Find where the given text appears and provide that cell's center as [x, y] coordinate. 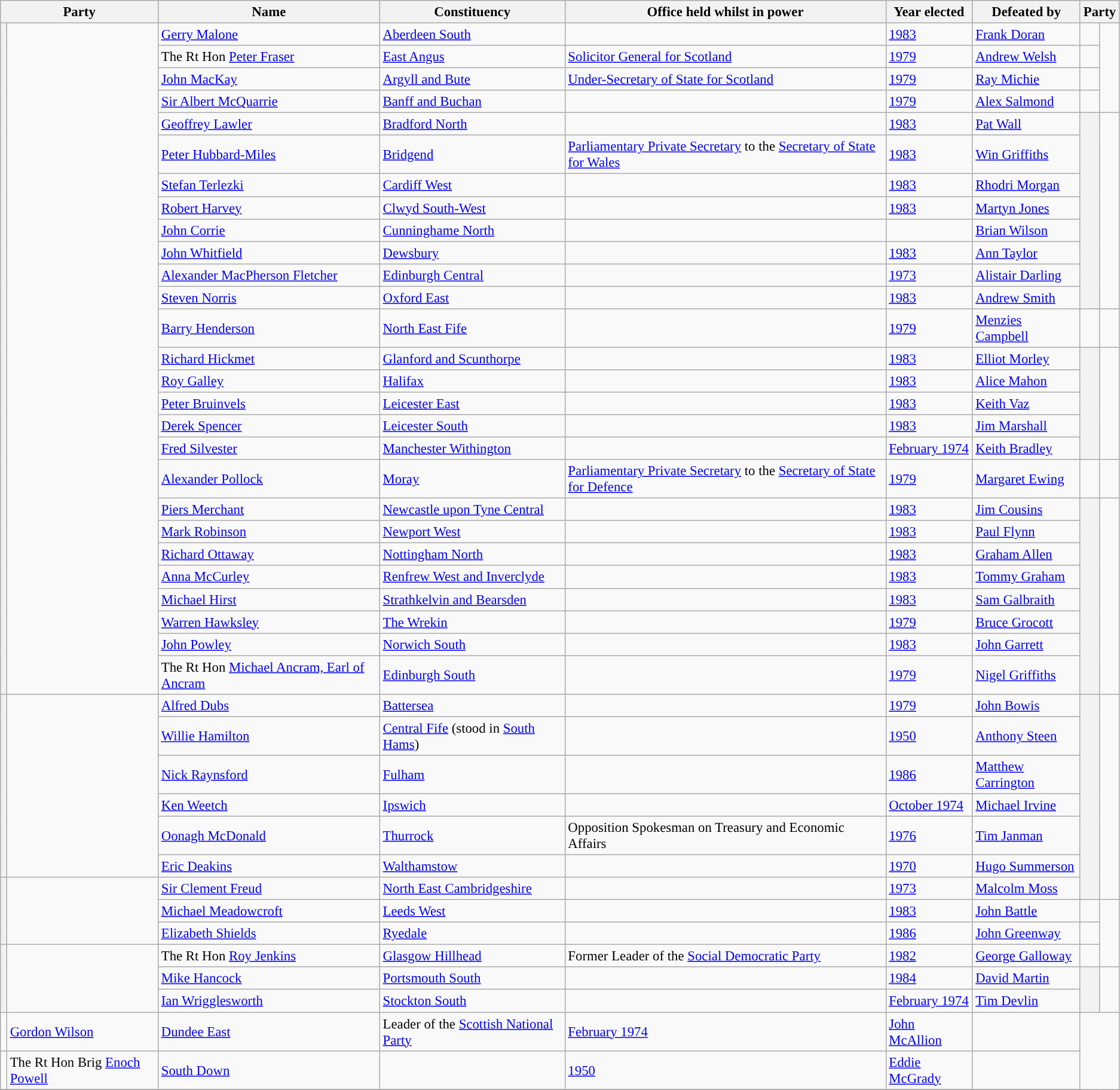
Central Fife (stood in South Hams) [472, 736]
Leader of the Scottish National Party [472, 1031]
Former Leader of the Social Democratic Party [726, 956]
East Angus [472, 57]
Keith Bradley [1026, 449]
Ian Wrigglesworth [269, 1001]
Win Griffiths [1026, 154]
Sir Clement Freud [269, 889]
Tim Devlin [1026, 1001]
Matthew Carrington [1026, 774]
Alexander MacPherson Fletcher [269, 275]
Dundee East [269, 1031]
Nick Raynsford [269, 774]
Roy Galley [269, 381]
Office held whilst in power [726, 12]
Menzies Campbell [1026, 329]
Banff and Buchan [472, 102]
The Rt Hon Peter Fraser [269, 57]
Pat Wall [1026, 124]
John Whitfield [269, 253]
Warren Hawksley [269, 622]
Ken Weetch [269, 805]
Newport West [472, 532]
Edinburgh Central [472, 275]
Mark Robinson [269, 532]
Ray Michie [1026, 79]
Geoffrey Lawler [269, 124]
The Wrekin [472, 622]
Norwich South [472, 644]
Alice Mahon [1026, 381]
Martyn Jones [1026, 208]
Willie Hamilton [269, 736]
Constituency [472, 12]
Frank Doran [1026, 35]
Dewsbury [472, 253]
George Galloway [1026, 956]
Anna McCurley [269, 577]
Robert Harvey [269, 208]
Michael Meadowcroft [269, 911]
Cardiff West [472, 185]
1976 [929, 835]
Jim Cousins [1026, 510]
Alistair Darling [1026, 275]
Eddie McGrady [929, 1070]
Thurrock [472, 835]
Richard Hickmet [269, 359]
Elliot Morley [1026, 359]
North East Cambridgeshire [472, 889]
Keith Vaz [1026, 403]
Mike Hancock [269, 978]
Nigel Griffiths [1026, 675]
Leeds West [472, 911]
Sir Albert McQuarrie [269, 102]
Halifax [472, 381]
Hugo Summerson [1026, 867]
Graham Allen [1026, 555]
The Rt Hon Roy Jenkins [269, 956]
Argyll and Bute [472, 79]
John Garrett [1026, 644]
Barry Henderson [269, 329]
Year elected [929, 12]
Walthamstow [472, 867]
Nottingham North [472, 555]
1970 [929, 867]
Tim Janman [1026, 835]
The Rt Hon Brig Enoch Powell [82, 1070]
Malcolm Moss [1026, 889]
Cunninghame North [472, 230]
Strathkelvin and Bearsden [472, 599]
Newcastle upon Tyne Central [472, 510]
Name [269, 12]
John McAllion [929, 1031]
Brian Wilson [1026, 230]
Oxford East [472, 298]
The Rt Hon Michael Ancram, Earl of Ancram [269, 675]
Margaret Ewing [1026, 479]
Glanford and Scunthorpe [472, 359]
Defeated by [1026, 12]
John Bowis [1026, 706]
Opposition Spokesman on Treasury and Economic Affairs [726, 835]
Leicester East [472, 403]
David Martin [1026, 978]
Elizabeth Shields [269, 933]
Gordon Wilson [82, 1031]
Ryedale [472, 933]
Andrew Smith [1026, 298]
Clwyd South-West [472, 208]
North East Fife [472, 329]
Manchester Withington [472, 449]
Anthony Steen [1026, 736]
Bradford North [472, 124]
Eric Deakins [269, 867]
Alex Salmond [1026, 102]
Rhodri Morgan [1026, 185]
John Battle [1026, 911]
Alfred Dubs [269, 706]
Gerry Malone [269, 35]
Fred Silvester [269, 449]
Battersea [472, 706]
Sam Galbraith [1026, 599]
1982 [929, 956]
Piers Merchant [269, 510]
Glasgow Hillhead [472, 956]
Bridgend [472, 154]
Parliamentary Private Secretary to the Secretary of State for Wales [726, 154]
Steven Norris [269, 298]
Tommy Graham [1026, 577]
Portsmouth South [472, 978]
Stefan Terlezki [269, 185]
Michael Hirst [269, 599]
Bruce Grocott [1026, 622]
Aberdeen South [472, 35]
Andrew Welsh [1026, 57]
Peter Bruinvels [269, 403]
Paul Flynn [1026, 532]
Ipswich [472, 805]
Richard Ottaway [269, 555]
Under-Secretary of State for Scotland [726, 79]
Michael Irvine [1026, 805]
Fulham [472, 774]
John Greenway [1026, 933]
John MacKay [269, 79]
John Powley [269, 644]
Alexander Pollock [269, 479]
1984 [929, 978]
Parliamentary Private Secretary to the Secretary of State for Defence [726, 479]
Solicitor General for Scotland [726, 57]
Renfrew West and Inverclyde [472, 577]
John Corrie [269, 230]
South Down [269, 1070]
Derek Spencer [269, 426]
Jim Marshall [1026, 426]
Oonagh McDonald [269, 835]
Peter Hubbard-Miles [269, 154]
Edinburgh South [472, 675]
Stockton South [472, 1001]
Moray [472, 479]
Leicester South [472, 426]
Ann Taylor [1026, 253]
October 1974 [929, 805]
